Locate the cell with the specified text and output its [X, Y] center coordinate. 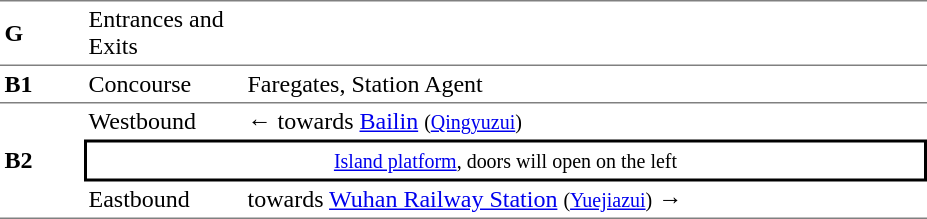
Entrances and Exits [164, 32]
← towards Bailin (Qingyuzui) [585, 121]
G [42, 32]
B2 [42, 160]
Island platform, doors will open on the left [506, 161]
Concourse [164, 83]
Westbound [164, 121]
B1 [42, 83]
Faregates, Station Agent [585, 83]
